Detect which cell encompasses the target text, then output its (x, y) center coordinate. 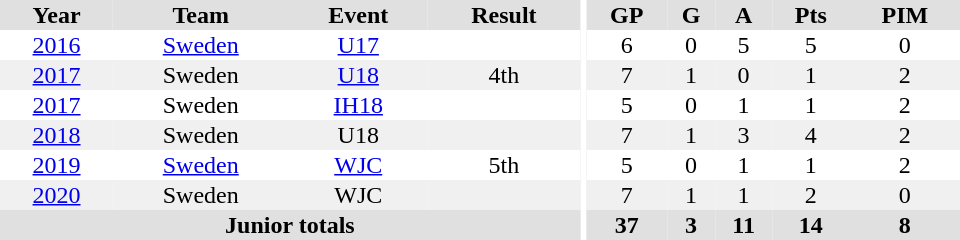
Result (504, 15)
Pts (811, 15)
IH18 (358, 105)
Team (200, 15)
5th (504, 165)
4 (811, 135)
37 (626, 225)
2018 (56, 135)
2016 (56, 45)
14 (811, 225)
6 (626, 45)
2019 (56, 165)
Year (56, 15)
PIM (905, 15)
8 (905, 225)
U17 (358, 45)
G (691, 15)
2020 (56, 195)
11 (744, 225)
4th (504, 75)
A (744, 15)
Event (358, 15)
Junior totals (290, 225)
GP (626, 15)
